Determine the (x, y) coordinate at the center of the cell enclosing the given text.  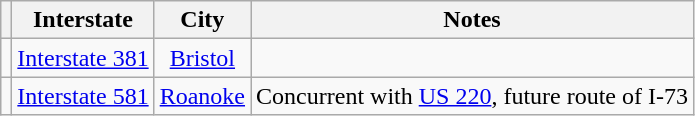
Bristol (202, 58)
Notes (472, 20)
Interstate 581 (83, 96)
Interstate 381 (83, 58)
Concurrent with US 220, future route of I-73 (472, 96)
City (202, 20)
Roanoke (202, 96)
Interstate (83, 20)
